Return [x, y] of the center of cell containing provided text 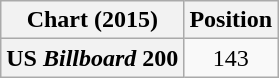
Position [231, 20]
143 [231, 58]
Chart (2015) [92, 20]
US Billboard 200 [92, 58]
